Return [x, y] of the center of cell containing provided text 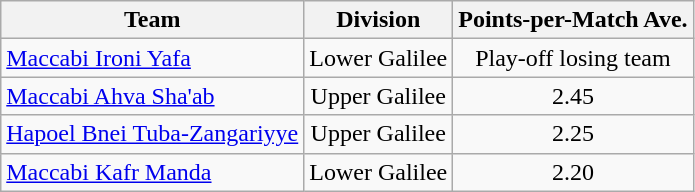
Team [152, 20]
Points-per-Match Ave. [573, 20]
Division [378, 20]
Maccabi Kafr Manda [152, 172]
Play-off losing team [573, 58]
Hapoel Bnei Tuba-Zangariyye [152, 134]
Maccabi Ironi Yafa [152, 58]
2.25 [573, 134]
2.20 [573, 172]
Maccabi Ahva Sha'ab [152, 96]
2.45 [573, 96]
